Pinpoint the cell where the given text exists, returning its (X, Y) midpoint coordinate. 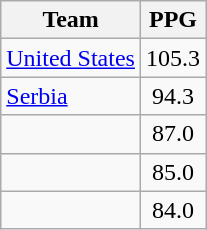
94.3 (172, 96)
Team (71, 20)
United States (71, 58)
87.0 (172, 134)
PPG (172, 20)
85.0 (172, 172)
84.0 (172, 210)
105.3 (172, 58)
Serbia (71, 96)
